From the cell containing the given text, extract its center point as (X, Y) coordinate. 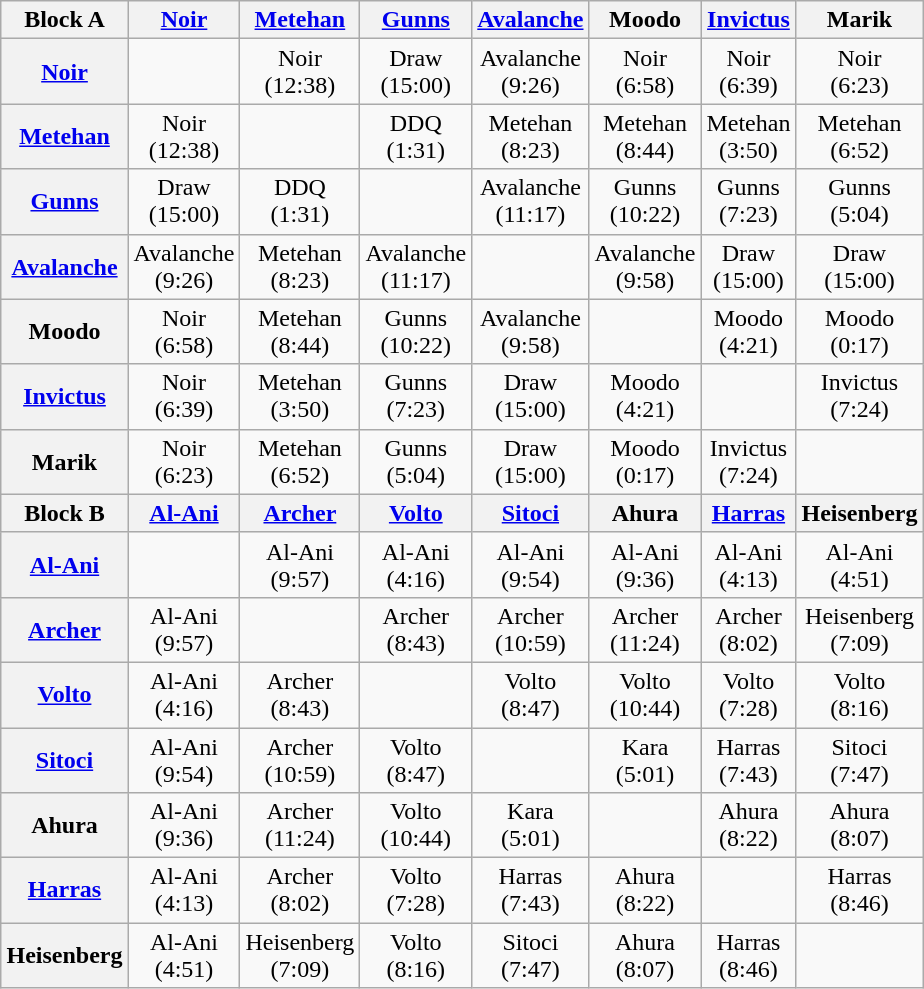
Block B (64, 513)
Block A (64, 20)
